Return the (X, Y) coordinate for the center point of the cell that contains the specified text.  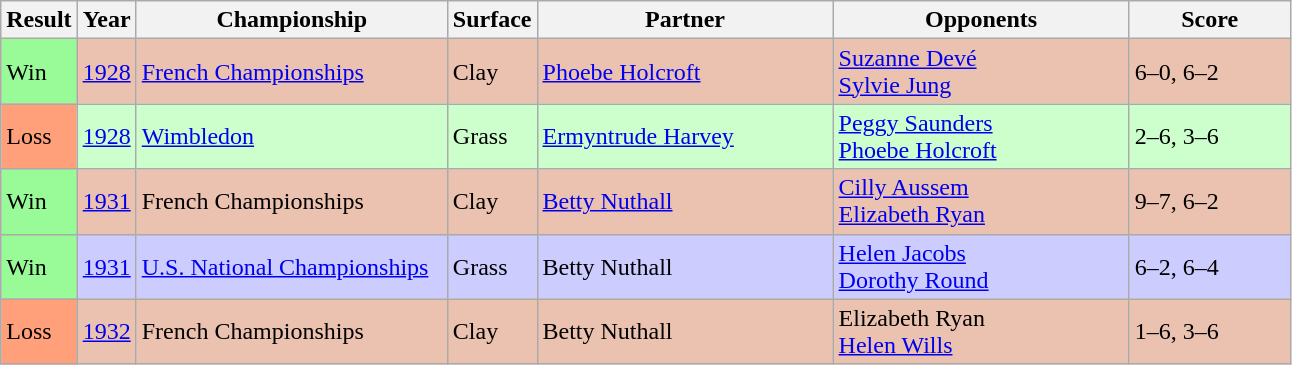
6–2, 6–4 (1210, 266)
Opponents (981, 20)
U.S. National Championships (292, 266)
Year (106, 20)
Elizabeth Ryan Helen Wills (981, 332)
Partner (685, 20)
6–0, 6–2 (1210, 72)
Ermyntrude Harvey (685, 136)
Result (39, 20)
1–6, 3–6 (1210, 332)
Helen Jacobs Dorothy Round (981, 266)
9–7, 6–2 (1210, 202)
Phoebe Holcroft (685, 72)
Surface (492, 20)
Suzanne Devé Sylvie Jung (981, 72)
Wimbledon (292, 136)
1932 (106, 332)
Score (1210, 20)
2–6, 3–6 (1210, 136)
Championship (292, 20)
Peggy Saunders Phoebe Holcroft (981, 136)
Cilly Aussem Elizabeth Ryan (981, 202)
